Provide the (X, Y) coordinate of the cell's center where the given text is located.  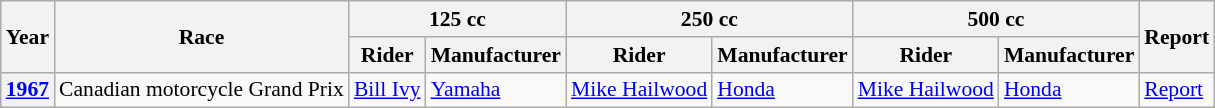
250 cc (710, 19)
Race (202, 36)
Canadian motorcycle Grand Prix (202, 90)
Bill Ivy (388, 90)
Year (28, 36)
Yamaha (496, 90)
1967 (28, 90)
500 cc (996, 19)
125 cc (458, 19)
